Scan for the cell matching the given text and deliver its [X, Y] coordinate at center. 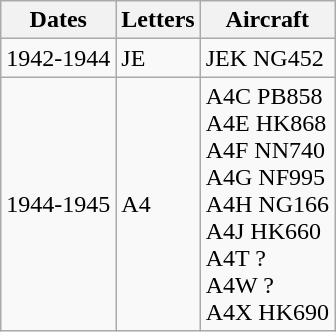
Letters [158, 20]
Dates [58, 20]
JEK NG452 [267, 58]
1944-1945 [58, 204]
A4 [158, 204]
Aircraft [267, 20]
1942-1944 [58, 58]
A4C PB858A4E HK868A4F NN740A4G NF995A4H NG166A4J HK660A4T ?A4W ?A4X HK690 [267, 204]
JE [158, 58]
